Search for the cell housing the specified text and yield its [X, Y] center coordinate. 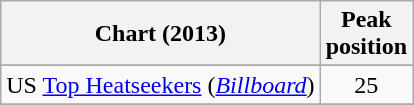
Peakposition [366, 34]
25 [366, 85]
Chart (2013) [160, 34]
US Top Heatseekers (Billboard) [160, 85]
